Search for the cell housing the specified text and yield its [x, y] center coordinate. 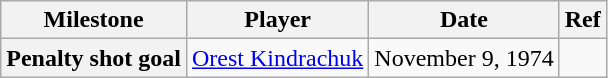
Player [277, 20]
Orest Kindrachuk [277, 58]
Ref [582, 20]
Date [464, 20]
Milestone [94, 20]
Penalty shot goal [94, 58]
November 9, 1974 [464, 58]
